Return [X, Y] of the center of cell containing provided text 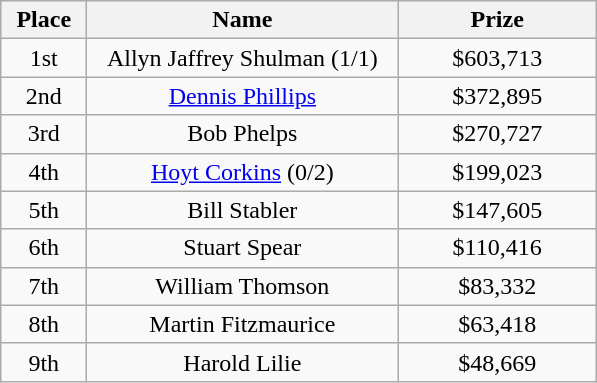
$83,332 [498, 286]
Dennis Phillips [242, 96]
Place [44, 20]
2nd [44, 96]
Hoyt Corkins (0/2) [242, 172]
$63,418 [498, 324]
$110,416 [498, 248]
Martin Fitzmaurice [242, 324]
6th [44, 248]
$603,713 [498, 58]
1st [44, 58]
5th [44, 210]
$48,669 [498, 362]
Stuart Spear [242, 248]
7th [44, 286]
Harold Lilie [242, 362]
3rd [44, 134]
William Thomson [242, 286]
$372,895 [498, 96]
Bill Stabler [242, 210]
$147,605 [498, 210]
Prize [498, 20]
8th [44, 324]
Allyn Jaffrey Shulman (1/1) [242, 58]
$270,727 [498, 134]
4th [44, 172]
9th [44, 362]
Name [242, 20]
$199,023 [498, 172]
Bob Phelps [242, 134]
